Pinpoint the cell where the given text exists, returning its (x, y) midpoint coordinate. 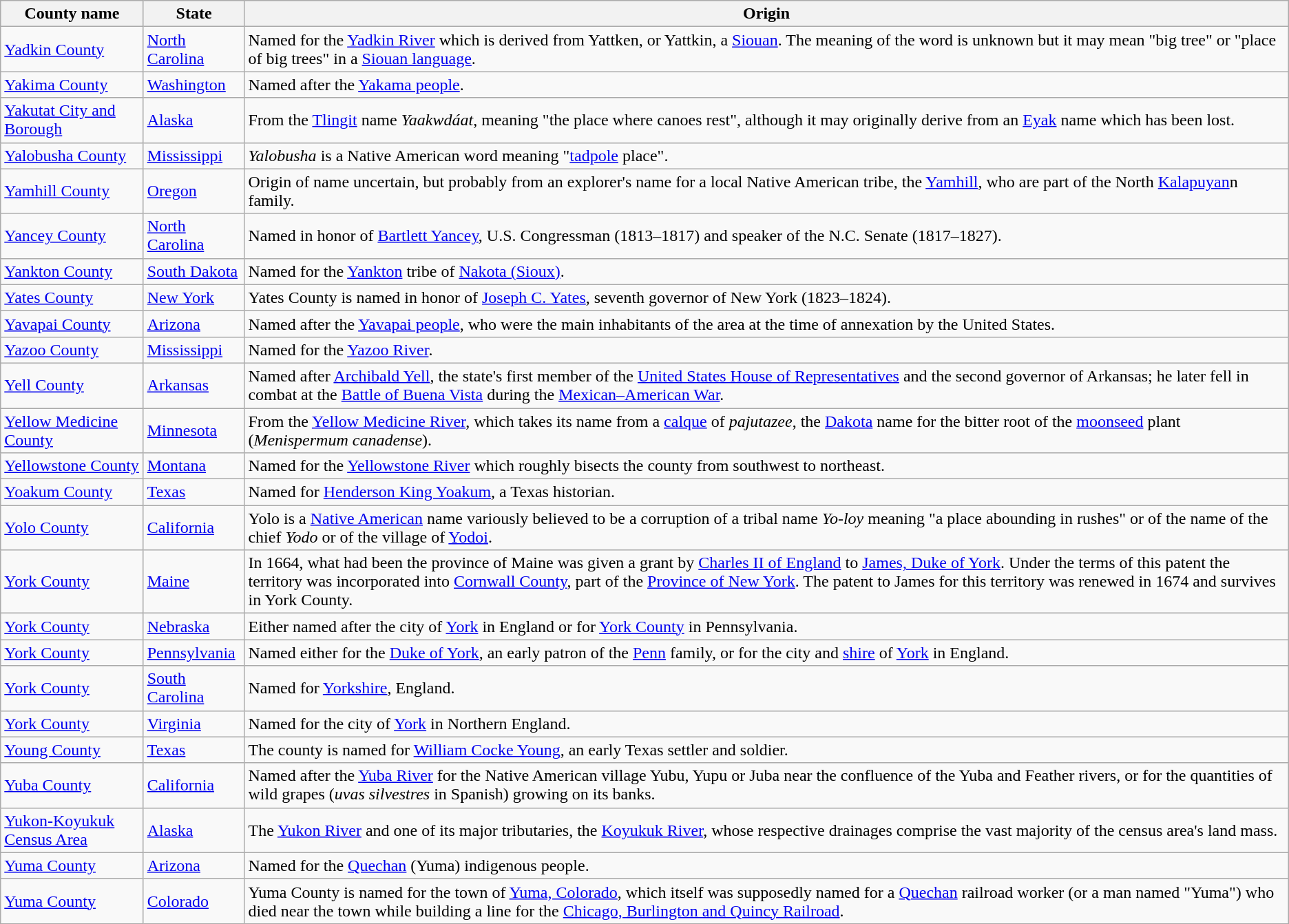
Either named after the city of York in England or for York County in Pennsylvania. (766, 627)
Yates County is named in honor of Joseph C. Yates, seventh governor of New York (1823–1824). (766, 297)
Oregon (194, 191)
Virginia (194, 724)
Yalobusha County (72, 156)
New York (194, 297)
Named for the Yazoo River. (766, 350)
South Dakota (194, 271)
Colorado (194, 901)
Named for the Yankton tribe of Nakota (Sioux). (766, 271)
Yates County (72, 297)
Montana (194, 466)
Yadkin County (72, 50)
Nebraska (194, 627)
Named for the city of York in Northern England. (766, 724)
Yellow Medicine County (72, 430)
Pennsylvania (194, 653)
Yuba County (72, 785)
The county is named for William Cocke Young, an early Texas settler and soldier. (766, 750)
Yukon-Koyukuk Census Area (72, 830)
Yell County (72, 386)
Named in honor of Bartlett Yancey, U.S. Congressman (1813–1817) and speaker of the N.C. Senate (1817–1827). (766, 235)
Yakutat City and Borough (72, 120)
Yalobusha is a Native American word meaning "tadpole place". (766, 156)
Washington (194, 85)
Yancey County (72, 235)
Yamhill County (72, 191)
Named for the Yellowstone River which roughly bisects the county from southwest to northeast. (766, 466)
Named either for the Duke of York, an early patron of the Penn family, or for the city and shire of York in England. (766, 653)
From the Tlingit name Yaakwdáat, meaning "the place where canoes rest", although it may originally derive from an Eyak name which has been lost. (766, 120)
Named for Henderson King Yoakum, a Texas historian. (766, 492)
Origin (766, 14)
Maine (194, 582)
Yazoo County (72, 350)
Young County (72, 750)
Yoakum County (72, 492)
Named after the Yakama people. (766, 85)
State (194, 14)
Named after the Yavapai people, who were the main inhabitants of the area at the time of annexation by the United States. (766, 324)
Yolo County (72, 527)
Minnesota (194, 430)
Arkansas (194, 386)
Yakima County (72, 85)
South Carolina (194, 689)
County name (72, 14)
Yellowstone County (72, 466)
Named for the Quechan (Yuma) indigenous people. (766, 865)
Yankton County (72, 271)
Yavapai County (72, 324)
Named for Yorkshire, England. (766, 689)
